Determine the (X, Y) coordinate at the center of the cell enclosing the given text.  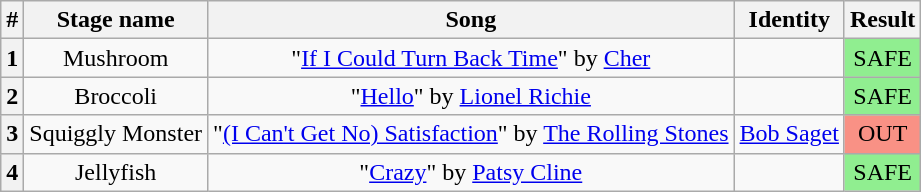
Squiggly Monster (116, 134)
Stage name (116, 20)
Result (882, 20)
"Crazy" by Patsy Cline (471, 172)
Broccoli (116, 96)
OUT (882, 134)
# (12, 20)
Song (471, 20)
Identity (789, 20)
Bob Saget (789, 134)
"Hello" by Lionel Richie (471, 96)
1 (12, 58)
"If I Could Turn Back Time" by Cher (471, 58)
"(I Can't Get No) Satisfaction" by The Rolling Stones (471, 134)
3 (12, 134)
2 (12, 96)
Jellyfish (116, 172)
4 (12, 172)
Mushroom (116, 58)
